Locate the cell with the specified text and output its [x, y] center coordinate. 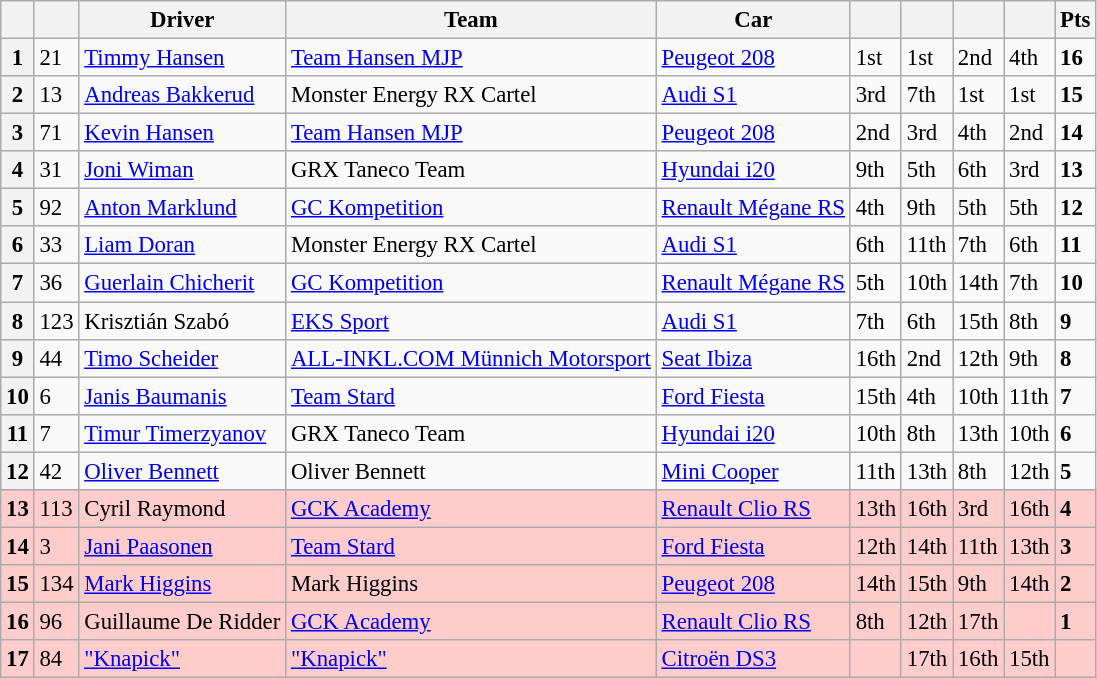
Liam Doran [182, 245]
71 [56, 133]
Cyril Raymond [182, 509]
Guerlain Chicherit [182, 283]
113 [56, 509]
Car [753, 20]
92 [56, 208]
Seat Ibiza [753, 358]
EKS Sport [472, 321]
Anton Marklund [182, 208]
Krisztián Szabó [182, 321]
96 [56, 621]
Mini Cooper [753, 471]
Kevin Hansen [182, 133]
Citroën DS3 [753, 659]
Timmy Hansen [182, 58]
Team [472, 20]
Timur Timerzyanov [182, 433]
17 [18, 659]
44 [56, 358]
Timo Scheider [182, 358]
134 [56, 584]
36 [56, 283]
ALL-INKL.COM Münnich Motorsport [472, 358]
Andreas Bakkerud [182, 95]
Guillaume De Ridder [182, 621]
42 [56, 471]
Joni Wiman [182, 170]
Jani Paasonen [182, 546]
123 [56, 321]
33 [56, 245]
Driver [182, 20]
21 [56, 58]
Janis Baumanis [182, 396]
31 [56, 170]
Pts [1076, 20]
84 [56, 659]
